For the text-containing cell, return its midpoint in [X, Y] coordinate format. 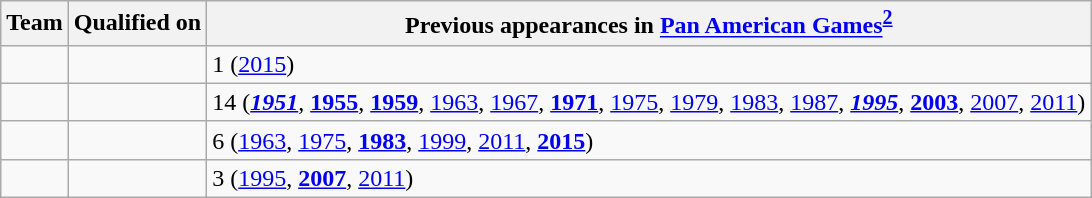
6 (1963, 1975, 1983, 1999, 2011, 2015) [649, 140]
Qualified on [137, 24]
Team [35, 24]
14 (1951, 1955, 1959, 1963, 1967, 1971, 1975, 1979, 1983, 1987, 1995, 2003, 2007, 2011) [649, 102]
Previous appearances in Pan American Games2 [649, 24]
3 (1995, 2007, 2011) [649, 178]
1 (2015) [649, 64]
